Provide the [x, y] coordinate of the cell's center where the given text is located.  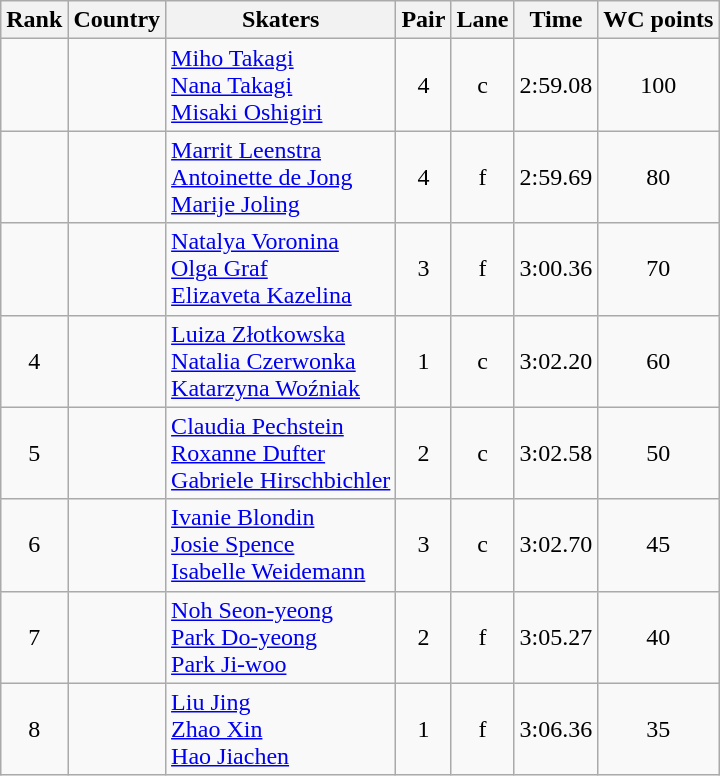
40 [658, 637]
70 [658, 269]
3:02.20 [556, 361]
Rank [34, 20]
3:00.36 [556, 269]
Miho TakagiNana TakagiMisaki Oshigiri [281, 85]
Ivanie BlondinJosie SpenceIsabelle Weidemann [281, 545]
WC points [658, 20]
Skaters [281, 20]
60 [658, 361]
Country [117, 20]
80 [658, 177]
Luiza ZłotkowskaNatalia CzerwonkaKatarzyna Woźniak [281, 361]
Time [556, 20]
Liu JingZhao XinHao Jiachen [281, 729]
50 [658, 453]
3:02.58 [556, 453]
Marrit LeenstraAntoinette de JongMarije Joling [281, 177]
3:06.36 [556, 729]
Lane [482, 20]
2:59.69 [556, 177]
5 [34, 453]
8 [34, 729]
45 [658, 545]
Natalya VoroninaOlga GrafElizaveta Kazelina [281, 269]
3:02.70 [556, 545]
7 [34, 637]
6 [34, 545]
Noh Seon-yeongPark Do-yeongPark Ji-woo [281, 637]
3:05.27 [556, 637]
Pair [424, 20]
100 [658, 85]
2:59.08 [556, 85]
Claudia PechsteinRoxanne DufterGabriele Hirschbichler [281, 453]
35 [658, 729]
